Scan for the cell matching the given text and deliver its [x, y] coordinate at center. 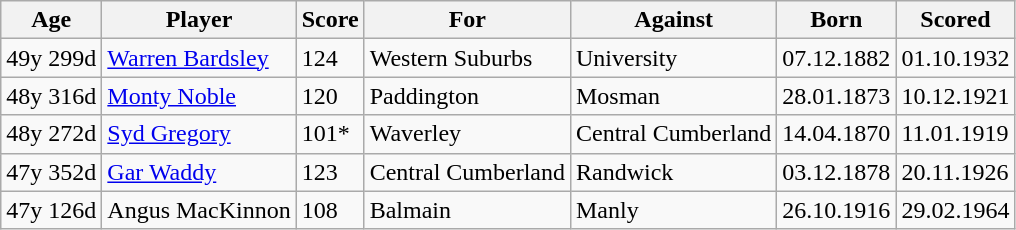
Western Suburbs [467, 58]
Player [199, 20]
Warren Bardsley [199, 58]
124 [330, 58]
Score [330, 20]
University [673, 58]
123 [330, 172]
Paddington [467, 96]
01.10.1932 [956, 58]
Manly [673, 210]
Angus MacKinnon [199, 210]
48y 272d [52, 134]
101* [330, 134]
Monty Noble [199, 96]
26.10.1916 [836, 210]
14.04.1870 [836, 134]
10.12.1921 [956, 96]
108 [330, 210]
07.12.1882 [836, 58]
Born [836, 20]
Gar Waddy [199, 172]
Mosman [673, 96]
47y 126d [52, 210]
03.12.1878 [836, 172]
29.02.1964 [956, 210]
Balmain [467, 210]
11.01.1919 [956, 134]
28.01.1873 [836, 96]
20.11.1926 [956, 172]
47y 352d [52, 172]
48y 316d [52, 96]
Against [673, 20]
Syd Gregory [199, 134]
Randwick [673, 172]
Scored [956, 20]
49y 299d [52, 58]
Age [52, 20]
Waverley [467, 134]
120 [330, 96]
For [467, 20]
